Output the [x, y] coordinate of the center of the cell containing the given text.  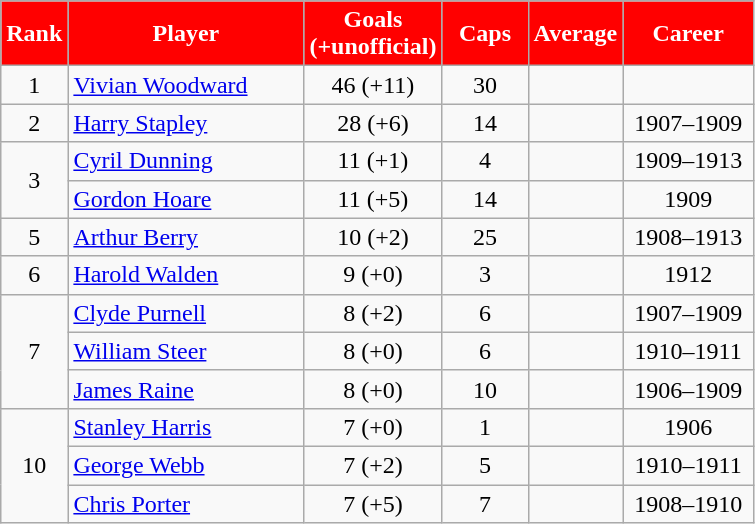
Caps [485, 34]
James Raine [186, 389]
1909–1913 [688, 161]
46 (+11) [373, 85]
Gordon Hoare [186, 199]
Chris Porter [186, 503]
1912 [688, 275]
25 [485, 237]
1909 [688, 199]
1908–1913 [688, 237]
Vivian Woodward [186, 85]
1908–1910 [688, 503]
7 (+5) [373, 503]
William Steer [186, 351]
11 (+1) [373, 161]
Rank [34, 34]
10 (+2) [373, 237]
8 (+2) [373, 313]
Harry Stapley [186, 123]
30 [485, 85]
Average [576, 34]
1906–1909 [688, 389]
Cyril Dunning [186, 161]
Clyde Purnell [186, 313]
11 (+5) [373, 199]
Career [688, 34]
Player [186, 34]
9 (+0) [373, 275]
4 [485, 161]
Harold Walden [186, 275]
Stanley Harris [186, 427]
Arthur Berry [186, 237]
George Webb [186, 465]
Goals (+unofficial) [373, 34]
28 (+6) [373, 123]
7 (+0) [373, 427]
7 (+2) [373, 465]
2 [34, 123]
1906 [688, 427]
